Find where the given text appears and provide that cell's center as [X, Y] coordinate. 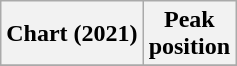
Peakposition [189, 34]
Chart (2021) [72, 34]
